From the cell containing the given text, extract its center point as (X, Y) coordinate. 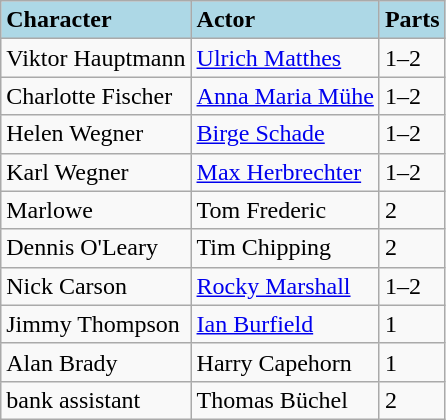
Max Herbrechter (285, 172)
Character (96, 20)
Parts (412, 20)
bank assistant (96, 400)
Alan Brady (96, 362)
Birge Schade (285, 134)
Jimmy Thompson (96, 324)
Nick Carson (96, 286)
Rocky Marshall (285, 286)
Ian Burfield (285, 324)
Helen Wegner (96, 134)
Karl Wegner (96, 172)
Thomas Büchel (285, 400)
Tim Chipping (285, 248)
Ulrich Matthes (285, 58)
Marlowe (96, 210)
Charlotte Fischer (96, 96)
Viktor Hauptmann (96, 58)
Actor (285, 20)
Anna Maria Mühe (285, 96)
Dennis O'Leary (96, 248)
Harry Capehorn (285, 362)
Tom Frederic (285, 210)
